Determine the [X, Y] coordinate at the center of the cell enclosing the given text.  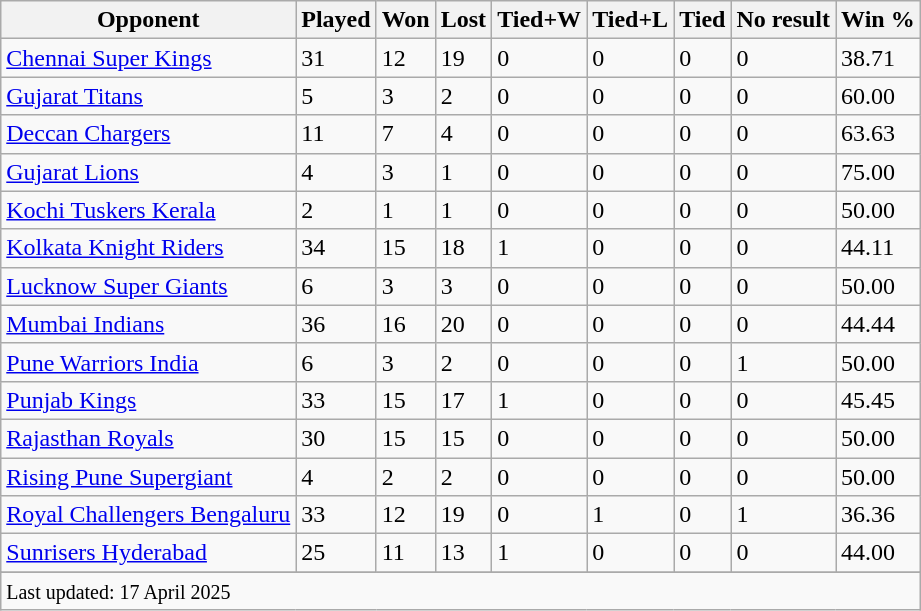
Punjab Kings [148, 400]
13 [463, 553]
34 [336, 248]
Chennai Super Kings [148, 58]
44.00 [878, 553]
16 [406, 324]
Won [406, 20]
75.00 [878, 172]
38.71 [878, 58]
44.44 [878, 324]
Pune Warriors India [148, 362]
30 [336, 438]
Rising Pune Supergiant [148, 477]
Kolkata Knight Riders [148, 248]
60.00 [878, 96]
18 [463, 248]
Lucknow Super Giants [148, 286]
Rajasthan Royals [148, 438]
36 [336, 324]
Tied [702, 20]
Tied+L [630, 20]
Opponent [148, 20]
44.11 [878, 248]
Gujarat Titans [148, 96]
17 [463, 400]
20 [463, 324]
Tied+W [540, 20]
Mumbai Indians [148, 324]
No result [784, 20]
7 [406, 134]
36.36 [878, 515]
Royal Challengers Bengaluru [148, 515]
Kochi Tuskers Kerala [148, 210]
Sunrisers Hyderabad [148, 553]
Win % [878, 20]
Gujarat Lions [148, 172]
Played [336, 20]
45.45 [878, 400]
25 [336, 553]
31 [336, 58]
Lost [463, 20]
Last updated: 17 April 2025 [460, 591]
Deccan Chargers [148, 134]
5 [336, 96]
63.63 [878, 134]
